Output the (x, y) coordinate of the center of the cell containing the given text.  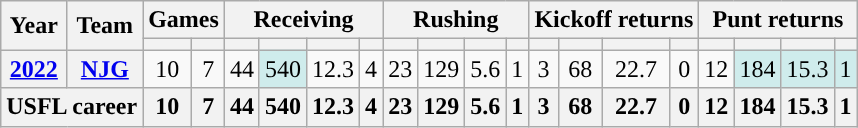
Rushing (456, 20)
USFL career (72, 107)
Team (105, 26)
2022 (34, 69)
Kickoff returns (614, 20)
Year (34, 26)
Punt returns (778, 20)
Receiving (303, 20)
NJG (105, 69)
Games (184, 20)
